Locate the cell with the specified text and output its (x, y) center coordinate. 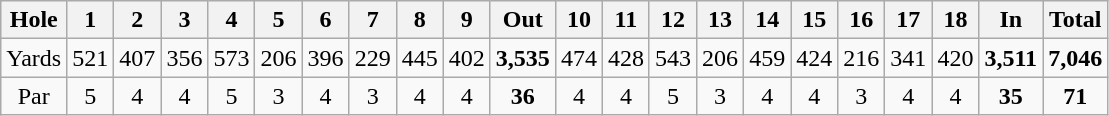
229 (372, 58)
445 (420, 58)
In (1011, 20)
396 (326, 58)
459 (768, 58)
Out (522, 20)
14 (768, 20)
Total (1076, 20)
573 (232, 58)
474 (578, 58)
543 (672, 58)
71 (1076, 96)
13 (720, 20)
Par (34, 96)
521 (90, 58)
18 (956, 20)
3,535 (522, 58)
16 (862, 20)
428 (626, 58)
1 (90, 20)
12 (672, 20)
7 (372, 20)
402 (466, 58)
7,046 (1076, 58)
424 (814, 58)
Hole (34, 20)
9 (466, 20)
Yards (34, 58)
6 (326, 20)
3,511 (1011, 58)
341 (908, 58)
10 (578, 20)
36 (522, 96)
216 (862, 58)
17 (908, 20)
8 (420, 20)
356 (184, 58)
420 (956, 58)
35 (1011, 96)
11 (626, 20)
2 (138, 20)
15 (814, 20)
407 (138, 58)
